Extract the [X, Y] coordinate from the center of the cell holding the provided text.  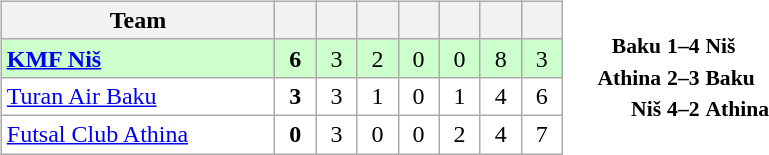
Baku [630, 46]
8 [500, 58]
Turan Air Baku [138, 96]
Futsal Club Athina [138, 134]
Team [138, 20]
Niš [630, 109]
2–3 [684, 77]
KMF Niš [138, 58]
4–2 [684, 109]
1–4 [684, 46]
7 [542, 134]
Athina [630, 77]
